Locate the cell with the specified text and output its (X, Y) center coordinate. 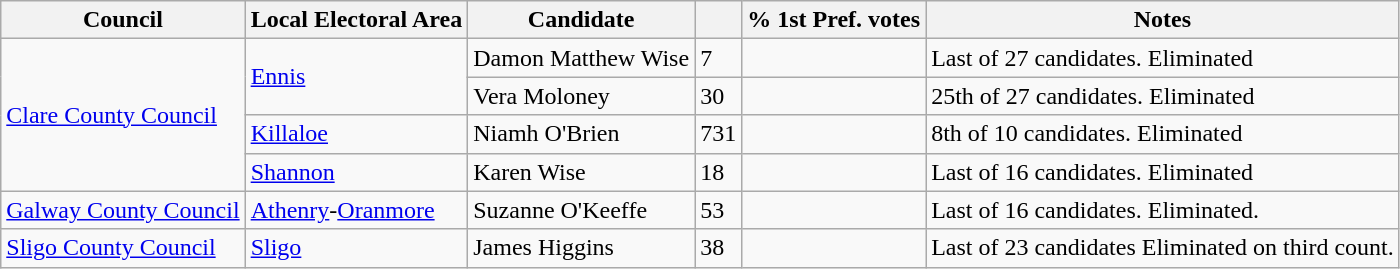
25th of 27 candidates. Eliminated (1163, 96)
Last of 16 candidates. Eliminated. (1163, 210)
18 (718, 172)
Last of 16 candidates. Eliminated (1163, 172)
Council (123, 20)
Clare County Council (123, 115)
Niamh O'Brien (582, 134)
Sligo (356, 248)
731 (718, 134)
Notes (1163, 20)
8th of 10 candidates. Eliminated (1163, 134)
Last of 27 candidates. Eliminated (1163, 58)
Vera Moloney (582, 96)
Ennis (356, 77)
Candidate (582, 20)
Karen Wise (582, 172)
30 (718, 96)
James Higgins (582, 248)
Sligo County Council (123, 248)
Galway County Council (123, 210)
Shannon (356, 172)
Damon Matthew Wise (582, 58)
Killaloe (356, 134)
7 (718, 58)
Last of 23 candidates Eliminated on third count. (1163, 248)
38 (718, 248)
Local Electoral Area (356, 20)
Suzanne O'Keeffe (582, 210)
% 1st Pref. votes (834, 20)
53 (718, 210)
Athenry-Oranmore (356, 210)
